Extract the (x, y) coordinate from the center of the cell holding the provided text.  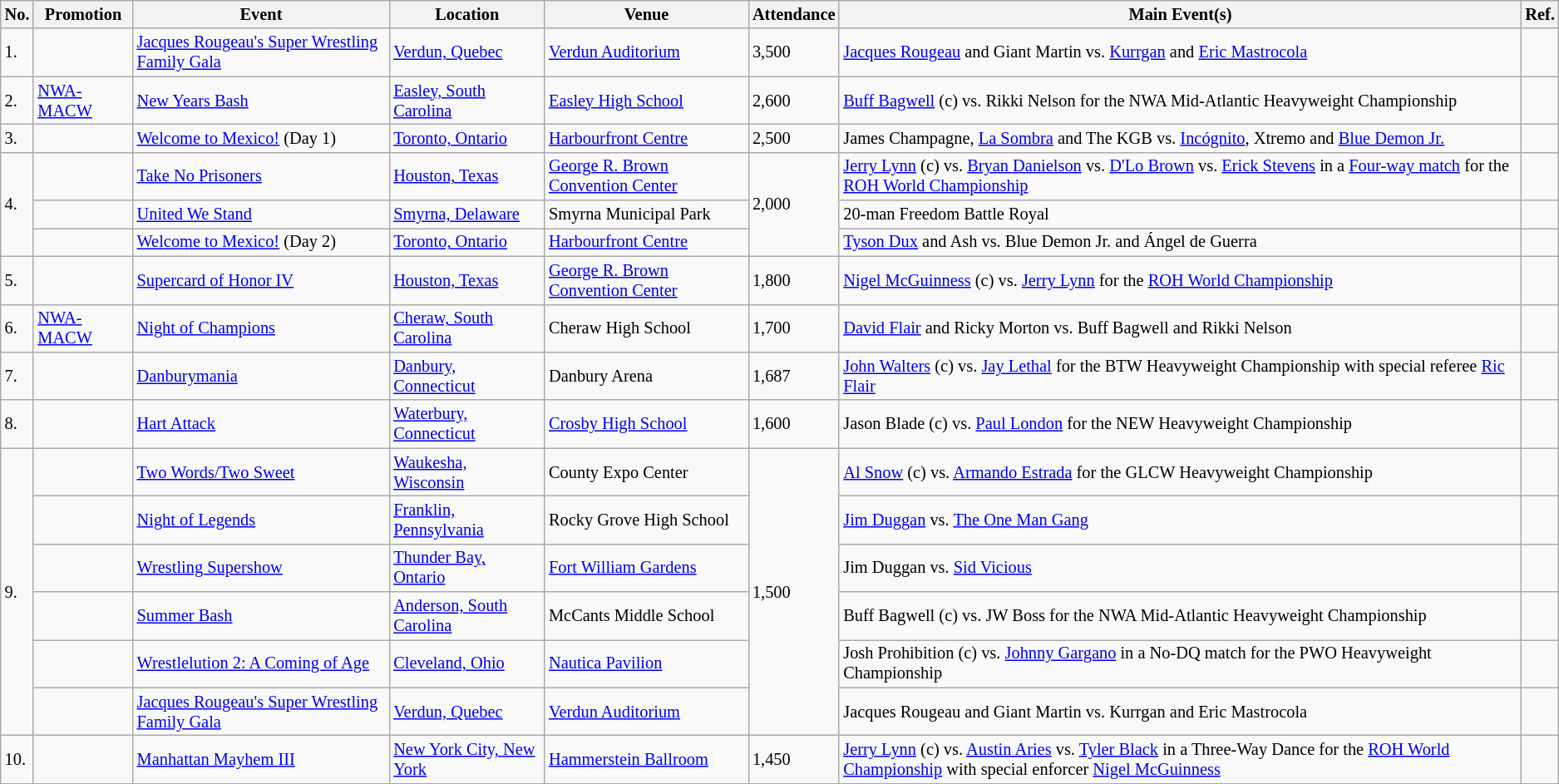
Fort William Gardens (647, 568)
Event (261, 14)
Wrestling Supershow (261, 568)
McCants Middle School (647, 616)
Thunder Bay, Ontario (467, 568)
Tyson Dux and Ash vs. Blue Demon Jr. and Ángel de Guerra (1180, 242)
Smyrna Municipal Park (647, 214)
1,450 (793, 759)
2,600 (793, 101)
New Years Bash (261, 101)
Hammerstein Ballroom (647, 759)
Main Event(s) (1180, 14)
Danburymania (261, 376)
No. (17, 14)
Night of Champions (261, 328)
20-man Freedom Battle Royal (1180, 214)
Franklin, Pennsylvania (467, 520)
1. (17, 52)
Venue (647, 14)
Location (467, 14)
3,500 (793, 52)
James Champagne, La Sombra and The KGB vs. Incógnito, Xtremo and Blue Demon Jr. (1180, 138)
Welcome to Mexico! (Day 1) (261, 138)
1,500 (793, 592)
Take No Prisoners (261, 176)
County Expo Center (647, 472)
Hart Attack (261, 424)
Easley, South Carolina (467, 101)
Cleveland, Ohio (467, 663)
Rocky Grove High School (647, 520)
Waterbury, Connecticut (467, 424)
Jerry Lynn (c) vs. Austin Aries vs. Tyler Black in a Three-Way Dance for the ROH World Championship with special enforcer Nigel McGuinness (1180, 759)
Jim Duggan vs. Sid Vicious (1180, 568)
8. (17, 424)
Night of Legends (261, 520)
Supercard of Honor IV (261, 280)
David Flair and Ricky Morton vs. Buff Bagwell and Rikki Nelson (1180, 328)
2. (17, 101)
Jason Blade (c) vs. Paul London for the NEW Heavyweight Championship (1180, 424)
Cheraw, South Carolina (467, 328)
Promotion (83, 14)
Buff Bagwell (c) vs. Rikki Nelson for the NWA Mid-Atlantic Heavyweight Championship (1180, 101)
Nigel McGuinness (c) vs. Jerry Lynn for the ROH World Championship (1180, 280)
Jim Duggan vs. The One Man Gang (1180, 520)
Attendance (793, 14)
Two Words/Two Sweet (261, 472)
Anderson, South Carolina (467, 616)
Danbury Arena (647, 376)
Al Snow (c) vs. Armando Estrada for the GLCW Heavyweight Championship (1180, 472)
Crosby High School (647, 424)
New York City, New York (467, 759)
1,687 (793, 376)
Waukesha, Wisconsin (467, 472)
6. (17, 328)
2,500 (793, 138)
4. (17, 205)
1,700 (793, 328)
Buff Bagwell (c) vs. JW Boss for the NWA Mid-Atlantic Heavyweight Championship (1180, 616)
3. (17, 138)
United We Stand (261, 214)
Summer Bash (261, 616)
5. (17, 280)
Ref. (1540, 14)
Wrestlelution 2: A Coming of Age (261, 663)
Welcome to Mexico! (Day 2) (261, 242)
Easley High School (647, 101)
Jerry Lynn (c) vs. Bryan Danielson vs. D'Lo Brown vs. Erick Stevens in a Four-way match for the ROH World Championship (1180, 176)
Cheraw High School (647, 328)
1,600 (793, 424)
Nautica Pavilion (647, 663)
10. (17, 759)
Smyrna, Delaware (467, 214)
2,000 (793, 205)
7. (17, 376)
9. (17, 592)
Manhattan Mayhem III (261, 759)
John Walters (c) vs. Jay Lethal for the BTW Heavyweight Championship with special referee Ric Flair (1180, 376)
Danbury, Connecticut (467, 376)
Josh Prohibition (c) vs. Johnny Gargano in a No-DQ match for the PWO Heavyweight Championship (1180, 663)
1,800 (793, 280)
